Return (X, Y) of the center of cell containing provided text 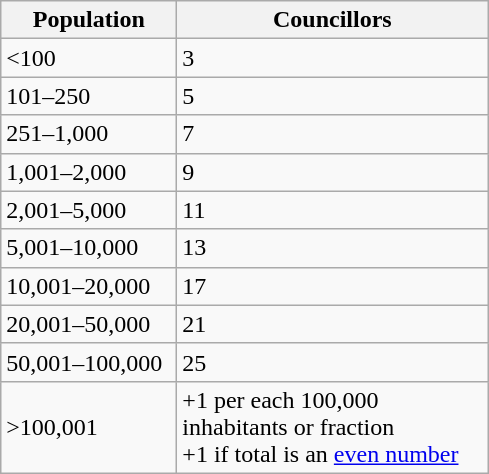
50,001–100,000 (89, 362)
+1 per each 100,000 inhabitants or fraction+1 if total is an even number (332, 427)
21 (332, 324)
20,001–50,000 (89, 324)
251–1,000 (89, 134)
7 (332, 134)
2,001–5,000 (89, 210)
1,001–2,000 (89, 172)
Population (89, 20)
13 (332, 248)
5,001–10,000 (89, 248)
<100 (89, 58)
>100,001 (89, 427)
17 (332, 286)
9 (332, 172)
25 (332, 362)
11 (332, 210)
3 (332, 58)
10,001–20,000 (89, 286)
Councillors (332, 20)
101–250 (89, 96)
5 (332, 96)
